Provide the (X, Y) coordinate of the cell's center where the given text is located.  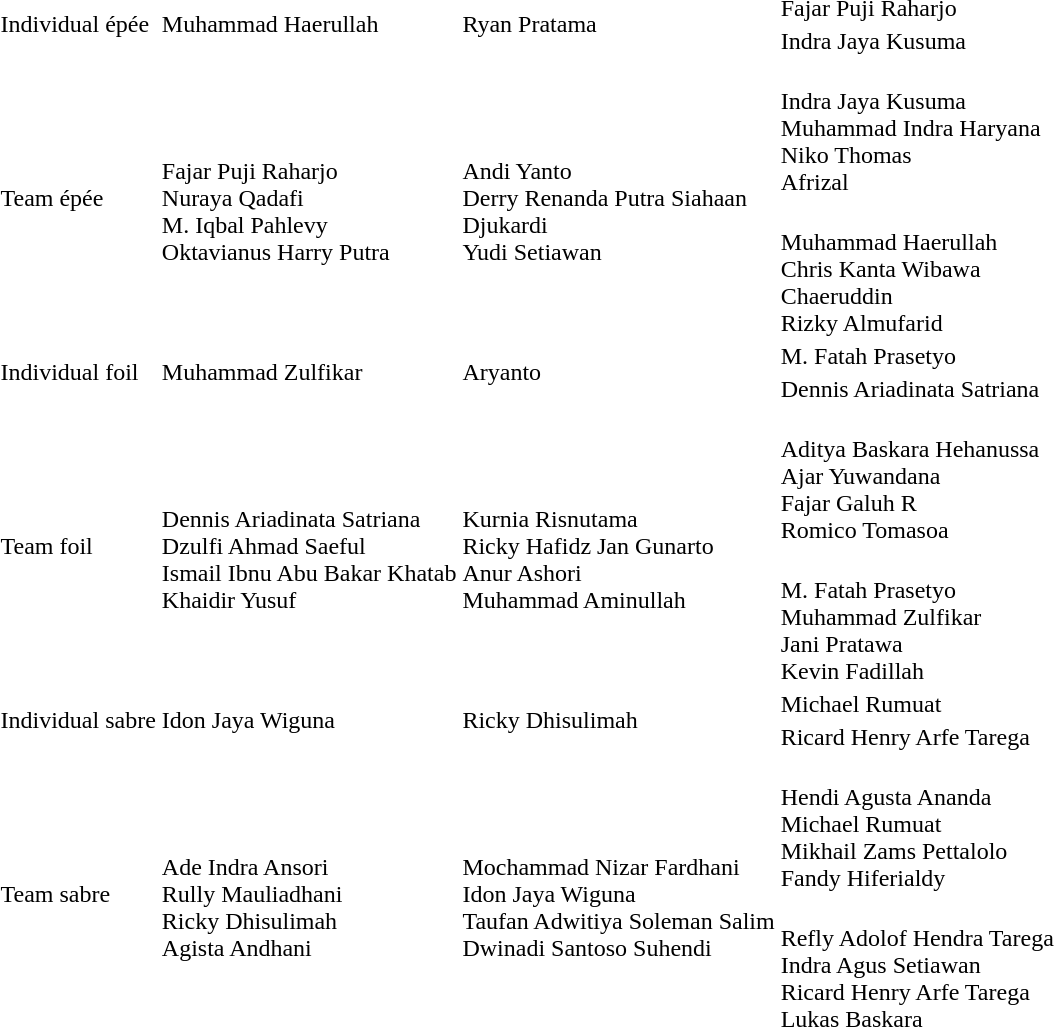
Fajar Puji RaharjoNuraya QadafiM. Iqbal PahlevyOktavianus Harry Putra (309, 198)
Dennis Ariadinata SatrianaDzulfi Ahmad SaefulIsmail Ibnu Abu Bakar KhatabKhaidir Yusuf (309, 546)
Idon Jaya Wiguna (309, 720)
Andi YantoDerry Renanda Putra SiahaanDjukardiYudi Setiawan (618, 198)
Ricky Dhisulimah (618, 720)
Muhammad Zulfikar (309, 372)
Aryanto (618, 372)
Kurnia RisnutamaRicky Hafidz Jan GunartoAnur AshoriMuhammad Aminullah (618, 546)
